Output the [x, y] coordinate of the center of the cell containing the given text.  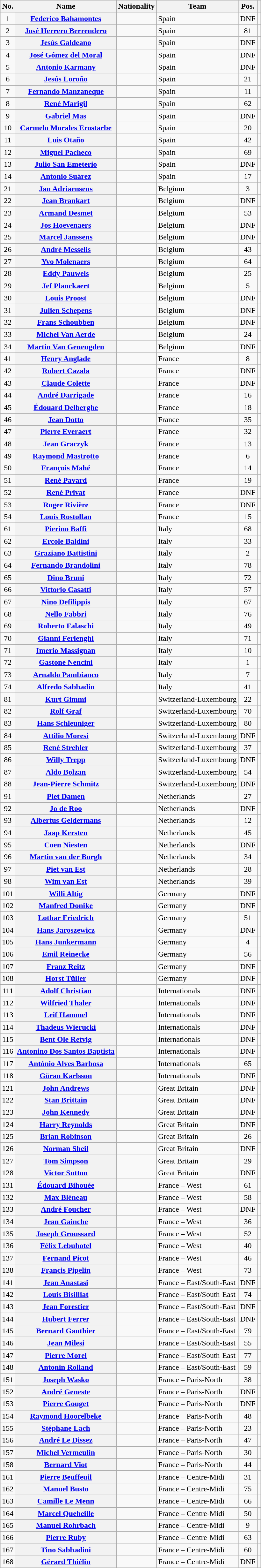
86 [8, 760]
125 [8, 1137]
117 [8, 1064]
58 [248, 1197]
Vittorio Casatti [66, 590]
Tino Sabbadini [66, 1550]
Pierre Everaert [66, 432]
146 [8, 1343]
Jan Adriaensens [66, 189]
39 [248, 881]
Jos Hoevenaers [66, 225]
91 [8, 796]
Antonin Rolland [66, 1367]
165 [8, 1526]
Albertus Geldermans [66, 821]
Bernard Gauthier [66, 1331]
René Marigil [66, 103]
Jesús Galdeano [66, 43]
77 [248, 1355]
155 [8, 1428]
Kurt Gimmi [66, 699]
François Mahé [66, 468]
143 [8, 1307]
98 [8, 881]
Pos. [248, 6]
154 [8, 1416]
Martin Van Geneugden [66, 346]
Louis Rostollan [66, 517]
Manuel Rohrbach [66, 1526]
115 [8, 1039]
Göran Karlsson [66, 1076]
35 [248, 420]
Imerio Massignan [66, 650]
Pierre Morel [66, 1355]
Wim van Est [66, 881]
Pierre Ruby [66, 1538]
80 [248, 723]
Gastone Nencini [66, 663]
135 [8, 1234]
Aldo Bolzan [66, 772]
151 [8, 1380]
137 [8, 1258]
Team [198, 6]
Raymond Hoorelbeke [66, 1416]
Jef Planckaert [66, 286]
André Le Dissez [66, 1440]
102 [8, 905]
88 [8, 784]
Jean-Pierre Schmitz [66, 784]
Willi Altig [66, 893]
Name [66, 6]
153 [8, 1404]
Michel Vermeulin [66, 1452]
121 [8, 1088]
126 [8, 1149]
Frans Schoubben [66, 322]
Gérard Thiélin [66, 1562]
167 [8, 1550]
Attilio Moresi [66, 735]
No. [8, 6]
104 [8, 930]
Édouard Delberghe [66, 407]
Camille Le Menn [66, 1501]
Henry Anglade [66, 359]
Max Bléneau [66, 1197]
René Pavard [66, 480]
83 [8, 723]
Nello Fabbri [66, 614]
Franz Reitz [66, 966]
Federico Bahamontes [66, 19]
Brian Robinson [66, 1137]
John Andrews [66, 1088]
127 [8, 1161]
79 [248, 1331]
Thadeus Wierucki [66, 1027]
111 [8, 991]
92 [8, 808]
Édouard Bihouée [66, 1185]
Fernando Manzaneque [66, 91]
Harry Reynolds [66, 1124]
Jean Anastasi [66, 1282]
Leif Hammel [66, 1015]
20 [248, 128]
118 [8, 1076]
97 [8, 869]
Arnaldo Pambianco [66, 675]
60 [248, 1550]
144 [8, 1319]
John Kennedy [66, 1112]
Raymond Mastrotto [66, 456]
Jean Dotto [66, 420]
Carmelo Morales Erostarbe [66, 128]
82 [8, 711]
Adolf Christian [66, 991]
Hans Jaroszewicz [66, 930]
123 [8, 1112]
René Strehler [66, 748]
Ercole Baldini [66, 541]
156 [8, 1440]
Nino Defilippis [66, 602]
96 [8, 857]
António Alves Barbosa [66, 1064]
Marcel Janssens [66, 237]
André Geneste [66, 1392]
95 [8, 845]
Stéphane Lach [66, 1428]
Julio San Emeterio [66, 164]
124 [8, 1124]
Roger Rivière [66, 504]
Jo de Roo [66, 808]
152 [8, 1392]
84 [8, 735]
131 [8, 1185]
Piet van Est [66, 869]
128 [8, 1173]
Julien Schepens [66, 310]
Hubert Ferrer [66, 1319]
Francis Pipelin [66, 1270]
Lothar Friedrich [66, 918]
Jaap Kersten [66, 833]
Nationality [136, 6]
Claude Colette [66, 383]
Rolf Graf [66, 711]
Antonino Dos Santos Baptista [66, 1051]
147 [8, 1355]
André Messelis [66, 249]
Tom Simpson [66, 1161]
Coen Niesten [66, 845]
Louis Bisilliat [66, 1294]
157 [8, 1452]
Graziano Battistini [66, 553]
Victor Sutton [66, 1173]
94 [8, 833]
Jesús Loroño [66, 79]
André Darrigade [66, 395]
Félix Lebuhotel [66, 1246]
Jean Brankart [66, 201]
141 [8, 1282]
Gianni Ferlenghi [66, 638]
59 [248, 1367]
Hans Schleuniger [66, 723]
107 [8, 966]
116 [8, 1051]
37 [248, 748]
87 [8, 772]
57 [248, 590]
Yvo Molenaers [66, 261]
122 [8, 1100]
Robert Cazala [66, 371]
Fernand Picot [66, 1258]
Fernando Brandolini [66, 565]
René Privat [66, 492]
75 [248, 1489]
Stan Brittain [66, 1100]
138 [8, 1270]
106 [8, 954]
133 [8, 1209]
José Herrero Berrendero [66, 31]
Antonio Karmany [66, 67]
Jean Gainche [66, 1222]
Gabriel Mas [66, 116]
158 [8, 1465]
Pierre Beuffeuil [66, 1477]
162 [8, 1489]
Jean Forestier [66, 1307]
Marcel Queheille [66, 1513]
Hans Junkermann [66, 942]
Bernard Viot [66, 1465]
Eddy Pauwels [66, 274]
19 [248, 480]
Willy Trepp [66, 760]
16 [248, 395]
Alfredo Sabbadin [66, 687]
17 [248, 177]
103 [8, 918]
Pierre Gouget [66, 1404]
Antonio Suárez [66, 177]
36 [248, 1222]
André Foucher [66, 1209]
114 [8, 1027]
Michel Van Aerde [66, 334]
Emil Reinecke [66, 954]
148 [8, 1367]
164 [8, 1513]
Pierino Baffi [66, 529]
Jean Milesi [66, 1343]
Piet Damen [66, 796]
18 [248, 407]
142 [8, 1294]
168 [8, 1562]
Jean Graczyk [66, 444]
113 [8, 1015]
85 [8, 748]
Roberto Falaschi [66, 626]
Wilfried Thaler [66, 1003]
134 [8, 1222]
76 [248, 614]
Joseph Wasko [66, 1380]
Martin van der Borgh [66, 857]
Bent Ole Retvig [66, 1039]
132 [8, 1197]
38 [248, 1380]
55 [248, 1343]
101 [8, 893]
93 [8, 821]
112 [8, 1003]
Manuel Busto [66, 1489]
40 [248, 1246]
15 [248, 517]
Horst Tüller [66, 979]
Luis Otaño [66, 140]
136 [8, 1246]
166 [8, 1538]
Norman Sheil [66, 1149]
Joseph Groussard [66, 1234]
Louis Proost [66, 298]
145 [8, 1331]
Dino Bruni [66, 578]
56 [248, 954]
163 [8, 1501]
78 [248, 565]
Manfred Donike [66, 905]
108 [8, 979]
Miguel Pacheco [66, 152]
Armand Desmet [66, 213]
161 [8, 1477]
105 [8, 942]
José Gómez del Moral [66, 55]
